Return [X, Y] of the center of cell containing provided text 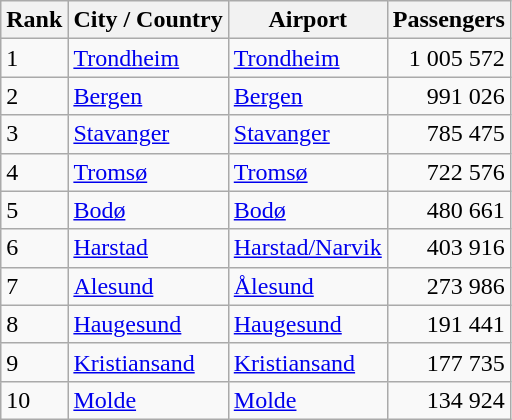
177 735 [448, 362]
Alesund [148, 286]
722 576 [448, 172]
1 005 572 [448, 58]
480 661 [448, 210]
City / Country [148, 20]
Airport [308, 20]
191 441 [448, 324]
Ålesund [308, 286]
2 [34, 96]
1 [34, 58]
785 475 [448, 134]
273 986 [448, 286]
3 [34, 134]
Harstad [148, 248]
7 [34, 286]
4 [34, 172]
5 [34, 210]
6 [34, 248]
Passengers [448, 20]
8 [34, 324]
Rank [34, 20]
403 916 [448, 248]
134 924 [448, 400]
9 [34, 362]
Harstad/Narvik [308, 248]
991 026 [448, 96]
10 [34, 400]
